Provide the [x, y] coordinate of the cell's center where the given text is located.  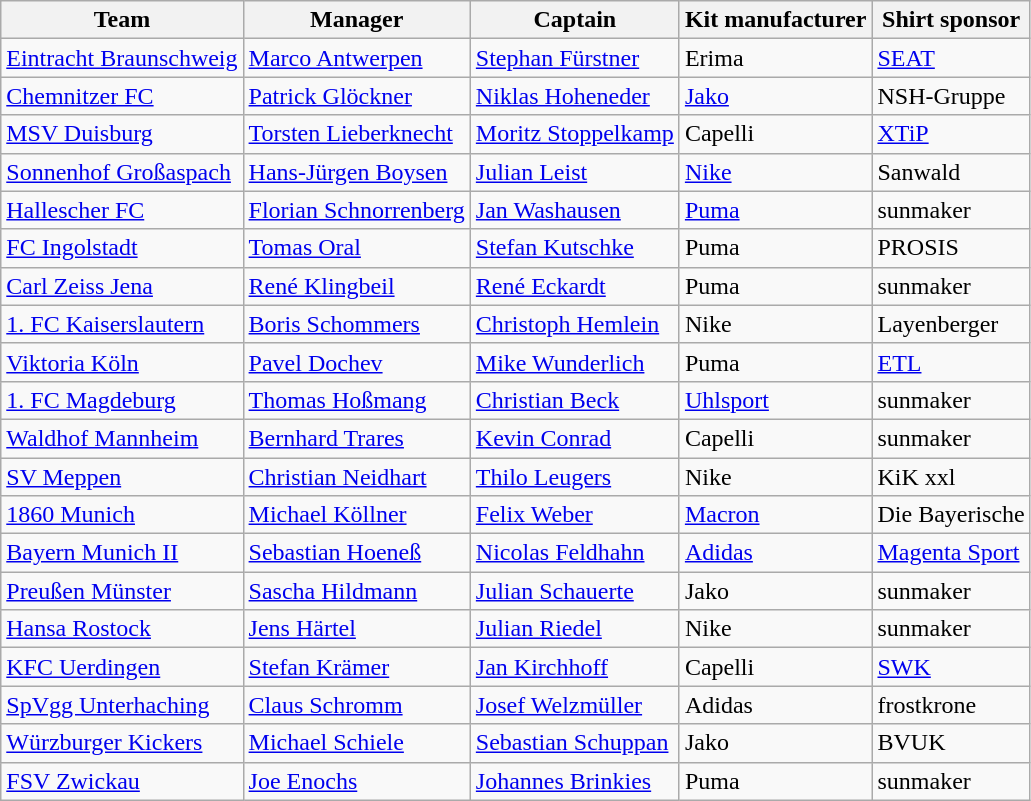
Julian Leist [574, 172]
Nicolas Feldhahn [574, 553]
Tomas Oral [356, 248]
MSV Duisburg [122, 134]
Thomas Hoßmang [356, 400]
Carl Zeiss Jena [122, 286]
Pavel Dochev [356, 362]
Die Bayerische [951, 515]
Jan Washausen [574, 210]
Michael Schiele [356, 743]
Florian Schnorrenberg [356, 210]
Julian Riedel [574, 629]
frostkrone [951, 705]
Jan Kirchhoff [574, 667]
Captain [574, 20]
Claus Schromm [356, 705]
Jens Härtel [356, 629]
Erima [776, 58]
Michael Köllner [356, 515]
Würzburger Kickers [122, 743]
Hansa Rostock [122, 629]
René Eckardt [574, 286]
Torsten Lieberknecht [356, 134]
SV Meppen [122, 477]
Niklas Hoheneder [574, 96]
Sascha Hildmann [356, 591]
Christoph Hemlein [574, 324]
NSH-Gruppe [951, 96]
PROSIS [951, 248]
Joe Enochs [356, 781]
1. FC Kaiserslautern [122, 324]
Bayern Munich II [122, 553]
Bernhard Trares [356, 438]
Boris Schommers [356, 324]
Stefan Krämer [356, 667]
Viktoria Köln [122, 362]
Patrick Glöckner [356, 96]
1. FC Magdeburg [122, 400]
Manager [356, 20]
Kevin Conrad [574, 438]
KFC Uerdingen [122, 667]
Kit manufacturer [776, 20]
XTiP [951, 134]
SpVgg Unterhaching [122, 705]
ETL [951, 362]
Marco Antwerpen [356, 58]
KiK xxl [951, 477]
Josef Welzmüller [574, 705]
Shirt sponsor [951, 20]
Sebastian Schuppan [574, 743]
Sebastian Hoeneß [356, 553]
Julian Schauerte [574, 591]
Christian Beck [574, 400]
Macron [776, 515]
Layenberger [951, 324]
Magenta Sport [951, 553]
Sanwald [951, 172]
1860 Munich [122, 515]
BVUK [951, 743]
Felix Weber [574, 515]
Stefan Kutschke [574, 248]
Hallescher FC [122, 210]
Mike Wunderlich [574, 362]
Stephan Fürstner [574, 58]
SEAT [951, 58]
Thilo Leugers [574, 477]
René Klingbeil [356, 286]
Chemnitzer FC [122, 96]
Johannes Brinkies [574, 781]
Uhlsport [776, 400]
SWK [951, 667]
FSV Zwickau [122, 781]
Waldhof Mannheim [122, 438]
FC Ingolstadt [122, 248]
Moritz Stoppelkamp [574, 134]
Hans-Jürgen Boysen [356, 172]
Team [122, 20]
Preußen Münster [122, 591]
Sonnenhof Großaspach [122, 172]
Christian Neidhart [356, 477]
Eintracht Braunschweig [122, 58]
